Capture the cell that displays the provided text and extract its [x, y] central coordinate. 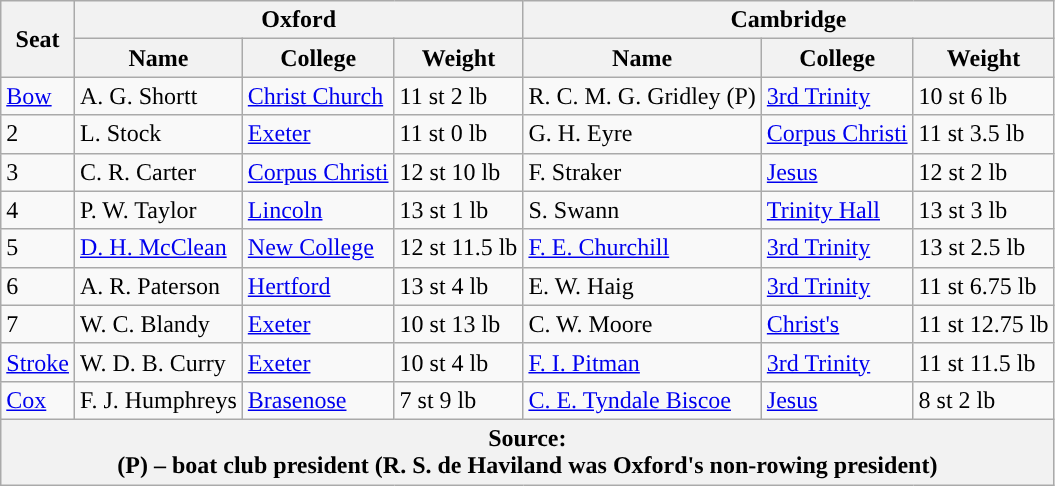
E. W. Haig [642, 286]
4 [38, 210]
11 st 0 lb [458, 134]
7 [38, 324]
11 st 6.75 lb [984, 286]
F. I. Pitman [642, 362]
L. Stock [158, 134]
Christ Church [318, 96]
C. W. Moore [642, 324]
10 st 6 lb [984, 96]
Bow [38, 96]
F. E. Churchill [642, 248]
P. W. Taylor [158, 210]
13 st 2.5 lb [984, 248]
11 st 3.5 lb [984, 134]
A. R. Paterson [158, 286]
Oxford [298, 20]
13 st 1 lb [458, 210]
7 st 9 lb [458, 400]
Lincoln [318, 210]
11 st 2 lb [458, 96]
Hertford [318, 286]
11 st 12.75 lb [984, 324]
W. D. B. Curry [158, 362]
G. H. Eyre [642, 134]
11 st 11.5 lb [984, 362]
10 st 13 lb [458, 324]
C. R. Carter [158, 172]
Cambridge [788, 20]
12 st 10 lb [458, 172]
12 st 11.5 lb [458, 248]
R. C. M. G. Gridley (P) [642, 96]
Stroke [38, 362]
Christ's [837, 324]
6 [38, 286]
Cox [38, 400]
Seat [38, 39]
13 st 4 lb [458, 286]
Trinity Hall [837, 210]
8 st 2 lb [984, 400]
W. C. Blandy [158, 324]
10 st 4 lb [458, 362]
A. G. Shortt [158, 96]
Brasenose [318, 400]
F. Straker [642, 172]
S. Swann [642, 210]
12 st 2 lb [984, 172]
D. H. McClean [158, 248]
F. J. Humphreys [158, 400]
2 [38, 134]
Source:(P) – boat club president (R. S. de Haviland was Oxford's non-rowing president) [528, 452]
13 st 3 lb [984, 210]
C. E. Tyndale Biscoe [642, 400]
New College [318, 248]
5 [38, 248]
3 [38, 172]
